Locate the cell with the specified text and output its (X, Y) center coordinate. 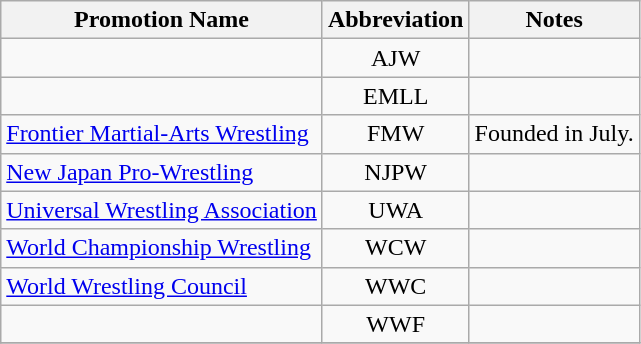
Universal Wrestling Association (162, 210)
World Championship Wrestling (162, 248)
Founded in July. (554, 134)
Promotion Name (162, 20)
Frontier Martial-Arts Wrestling (162, 134)
WWF (396, 324)
NJPW (396, 172)
Notes (554, 20)
World Wrestling Council (162, 286)
UWA (396, 210)
AJW (396, 58)
WCW (396, 248)
FMW (396, 134)
WWC (396, 286)
New Japan Pro-Wrestling (162, 172)
Abbreviation (396, 20)
EMLL (396, 96)
